Search for the cell housing the specified text and yield its [X, Y] center coordinate. 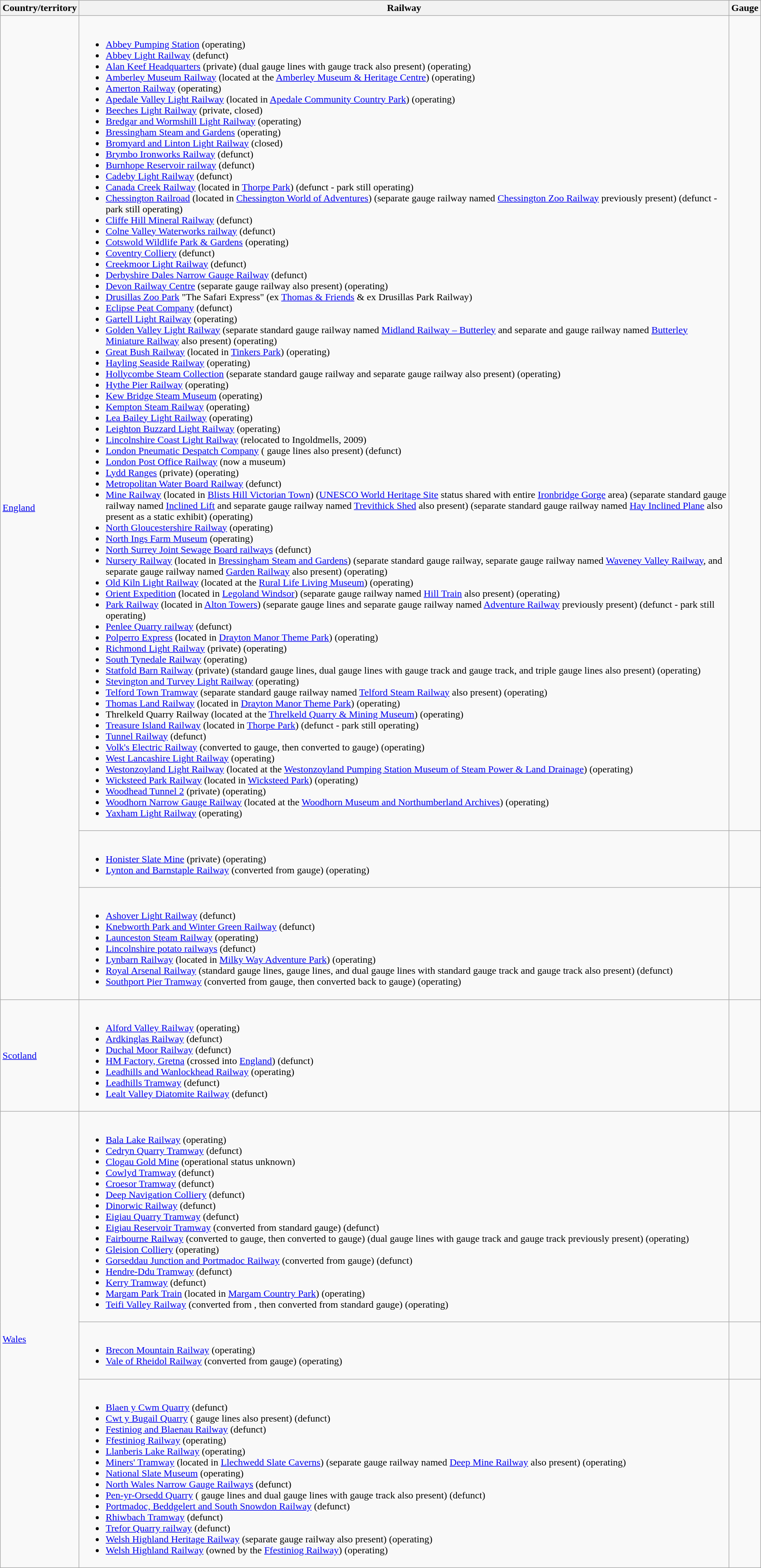
England [40, 508]
Railway [404, 8]
Scotland [40, 1055]
Country/territory [40, 8]
Brecon Mountain Railway (operating)Vale of Rheidol Railway (converted from gauge) (operating) [404, 1350]
Gauge [745, 8]
Honister Slate Mine (private) (operating)Lynton and Barnstaple Railway (converted from gauge) (operating) [404, 859]
Wales [40, 1339]
